From the cell containing the given text, extract its center point as [X, Y] coordinate. 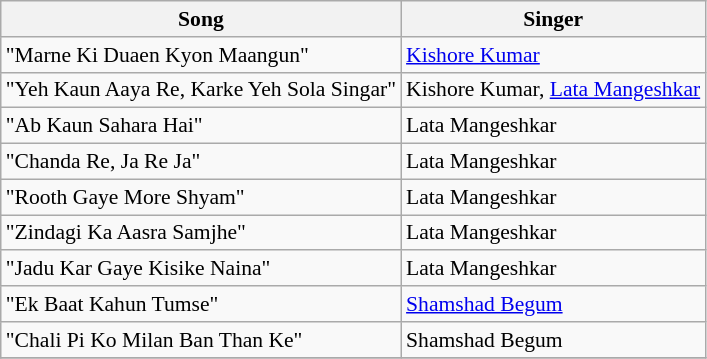
"Jadu Kar Gaye Kisike Naina" [201, 269]
Singer [553, 19]
Song [201, 19]
"Chanda Re, Ja Re Ja" [201, 162]
"Yeh Kaun Aaya Re, Karke Yeh Sola Singar" [201, 90]
Kishore Kumar [553, 55]
"Zindagi Ka Aasra Samjhe" [201, 233]
Kishore Kumar, Lata Mangeshkar [553, 90]
"Ek Baat Kahun Tumse" [201, 304]
"Rooth Gaye More Shyam" [201, 197]
"Marne Ki Duaen Kyon Maangun" [201, 55]
"Ab Kaun Sahara Hai" [201, 126]
"Chali Pi Ko Milan Ban Than Ke" [201, 340]
